Detect which cell encompasses the target text, then output its [X, Y] center coordinate. 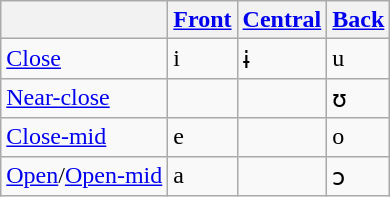
Back [358, 20]
Front [202, 20]
o [358, 137]
Open/Open-mid [84, 176]
i [202, 59]
Near-close [84, 98]
u [358, 59]
a [202, 176]
ɨ [282, 59]
Close [84, 59]
e [202, 137]
Central [282, 20]
Close-mid [84, 137]
ʊ [358, 98]
ɔ [358, 176]
